Scan for the cell matching the given text and deliver its (x, y) coordinate at center. 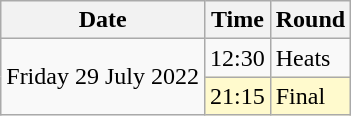
Date (103, 20)
Heats (310, 58)
Time (237, 20)
12:30 (237, 58)
Round (310, 20)
Friday 29 July 2022 (103, 77)
Final (310, 96)
21:15 (237, 96)
